Pinpoint the cell where the given text exists, returning its [x, y] midpoint coordinate. 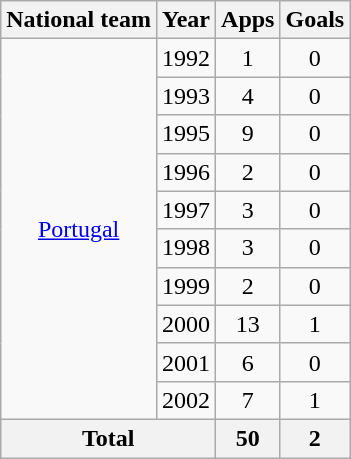
1999 [186, 286]
Apps [248, 20]
Total [108, 438]
Goals [315, 20]
6 [248, 362]
2001 [186, 362]
1995 [186, 134]
1992 [186, 58]
Portugal [79, 230]
50 [248, 438]
4 [248, 96]
1993 [186, 96]
7 [248, 400]
9 [248, 134]
2002 [186, 400]
1998 [186, 248]
1996 [186, 172]
1997 [186, 210]
13 [248, 324]
Year [186, 20]
2000 [186, 324]
National team [79, 20]
